Pinpoint the cell where the given text exists, returning its [x, y] midpoint coordinate. 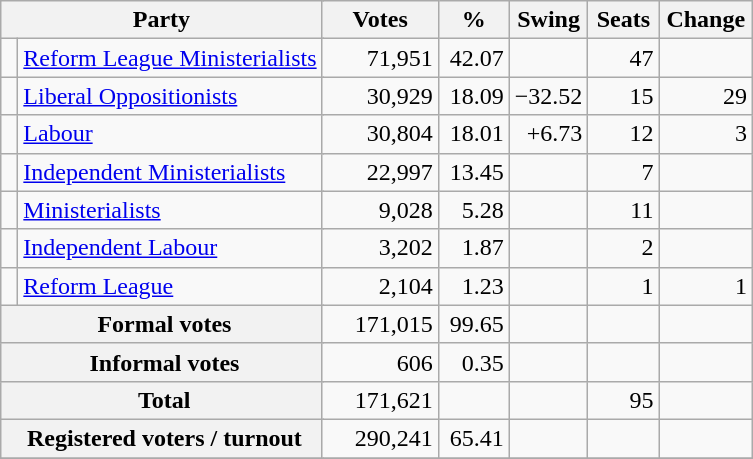
171,015 [380, 324]
Independent Ministerialists [170, 172]
171,621 [380, 400]
18.09 [474, 96]
Reform League [170, 286]
% [474, 20]
Labour [170, 134]
2 [624, 248]
Liberal Oppositionists [170, 96]
Ministerialists [170, 210]
Votes [380, 20]
29 [706, 96]
42.07 [474, 58]
9,028 [380, 210]
1.87 [474, 248]
0.35 [474, 362]
Total [162, 400]
1.23 [474, 286]
12 [624, 134]
Registered voters / turnout [162, 438]
65.41 [474, 438]
95 [624, 400]
Party [162, 20]
11 [624, 210]
Change [706, 20]
7 [624, 172]
47 [624, 58]
Informal votes [162, 362]
15 [624, 96]
Reform League Ministerialists [170, 58]
71,951 [380, 58]
2,104 [380, 286]
Swing [548, 20]
99.65 [474, 324]
5.28 [474, 210]
+6.73 [548, 134]
30,804 [380, 134]
13.45 [474, 172]
22,997 [380, 172]
Formal votes [162, 324]
18.01 [474, 134]
−32.52 [548, 96]
290,241 [380, 438]
3 [706, 134]
Seats [624, 20]
30,929 [380, 96]
606 [380, 362]
Independent Labour [170, 248]
3,202 [380, 248]
